From the cell containing the given text, extract its center point as [X, Y] coordinate. 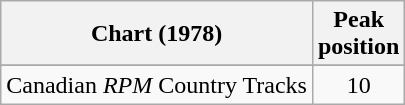
10 [358, 85]
Canadian RPM Country Tracks [157, 85]
Chart (1978) [157, 34]
Peakposition [358, 34]
